For the text-containing cell, return its midpoint in (x, y) coordinate format. 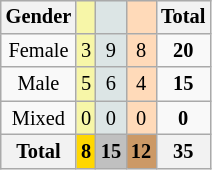
35 (183, 152)
4 (141, 84)
Male (38, 84)
Mixed (38, 118)
Female (38, 51)
3 (86, 51)
5 (86, 84)
20 (183, 51)
12 (141, 152)
9 (111, 51)
Gender (38, 17)
6 (111, 84)
